Capture the cell that displays the provided text and extract its [X, Y] central coordinate. 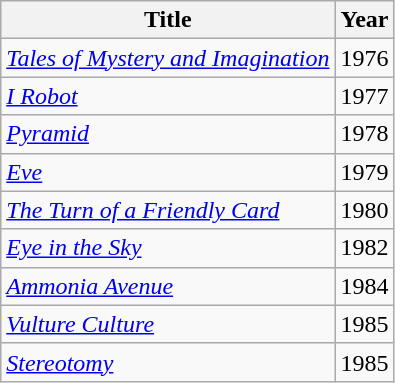
Eve [168, 172]
1984 [364, 286]
Title [168, 20]
Eye in the Sky [168, 248]
Year [364, 20]
1978 [364, 134]
The Turn of a Friendly Card [168, 210]
1979 [364, 172]
1980 [364, 210]
1976 [364, 58]
Pyramid [168, 134]
Vulture Culture [168, 324]
1982 [364, 248]
Stereotomy [168, 362]
I Robot [168, 96]
Ammonia Avenue [168, 286]
Tales of Mystery and Imagination [168, 58]
1977 [364, 96]
